Search for the cell housing the specified text and yield its (x, y) center coordinate. 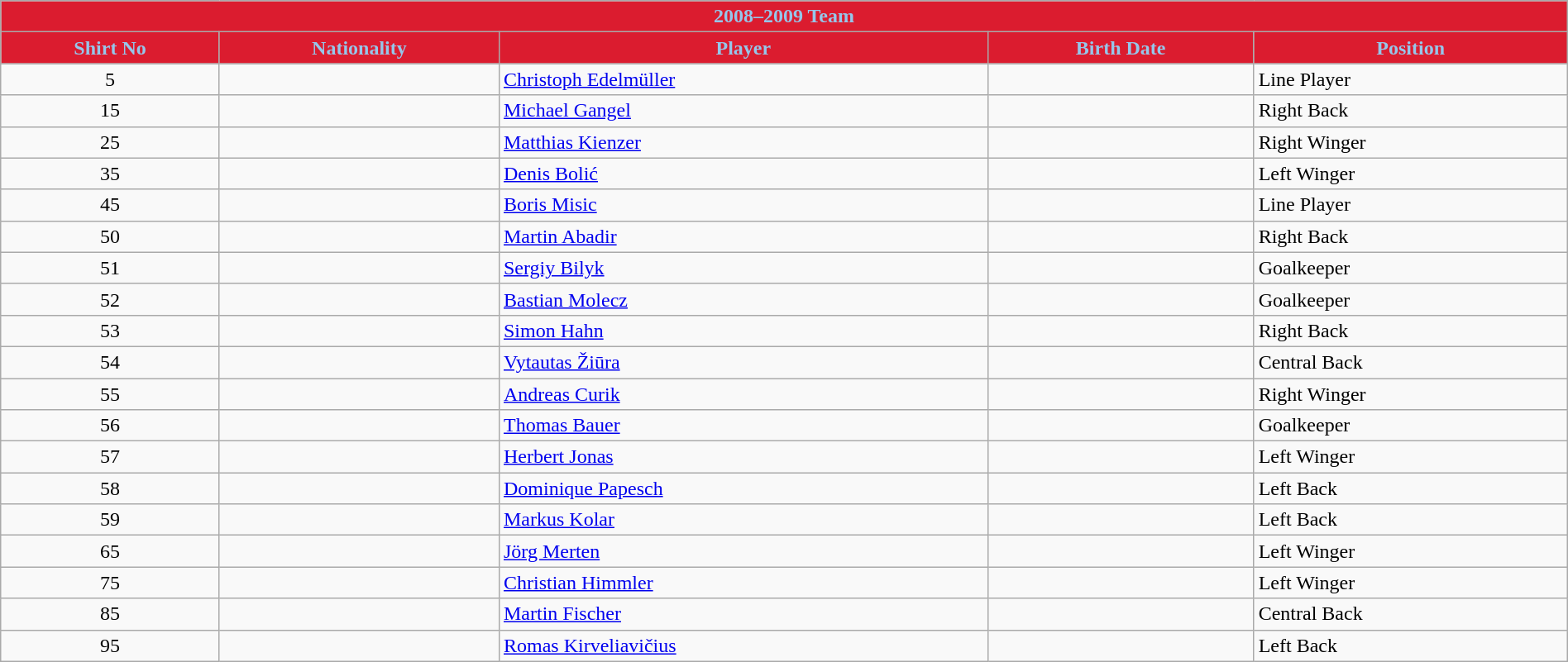
Herbert Jonas (743, 457)
Jörg Merten (743, 551)
59 (111, 520)
95 (111, 645)
52 (111, 299)
Romas Kirveliavičius (743, 645)
Denis Bolić (743, 174)
53 (111, 331)
25 (111, 142)
Martin Fischer (743, 614)
51 (111, 268)
Simon Hahn (743, 331)
Markus Kolar (743, 520)
Bastian Molecz (743, 299)
Thomas Bauer (743, 426)
50 (111, 236)
57 (111, 457)
58 (111, 488)
56 (111, 426)
85 (111, 614)
Andreas Curik (743, 394)
Martin Abadir (743, 236)
45 (111, 205)
54 (111, 362)
Shirt No (111, 48)
75 (111, 583)
2008–2009 Team (784, 17)
15 (111, 111)
Christoph Edelmüller (743, 79)
Birth Date (1121, 48)
55 (111, 394)
Michael Gangel (743, 111)
Boris Misic (743, 205)
Matthias Kienzer (743, 142)
Christian Himmler (743, 583)
Sergiy Bilyk (743, 268)
5 (111, 79)
Player (743, 48)
Vytautas Žiūra (743, 362)
35 (111, 174)
65 (111, 551)
Dominique Papesch (743, 488)
Nationality (359, 48)
Position (1411, 48)
